From the cell containing the given text, extract its center point as [x, y] coordinate. 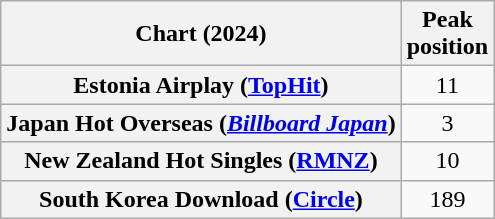
11 [447, 85]
10 [447, 161]
3 [447, 123]
South Korea Download (Circle) [201, 199]
Peakposition [447, 34]
Japan Hot Overseas (Billboard Japan) [201, 123]
Estonia Airplay (TopHit) [201, 85]
New Zealand Hot Singles (RMNZ) [201, 161]
189 [447, 199]
Chart (2024) [201, 34]
